Return the (x, y) coordinate for the center point of the cell that contains the specified text.  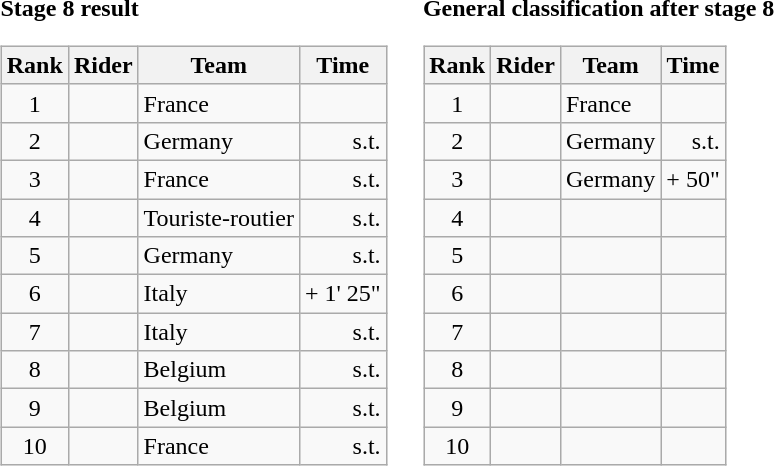
Touriste-routier (218, 217)
+ 50" (693, 179)
+ 1' 25" (342, 294)
